Return the (x, y) coordinate for the center point of the cell that contains the specified text.  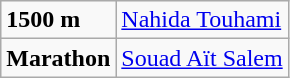
Marathon (58, 58)
Souad Aït Salem (202, 58)
Nahida Touhami (202, 20)
1500 m (58, 20)
